Pinpoint the cell where the given text exists, returning its (x, y) midpoint coordinate. 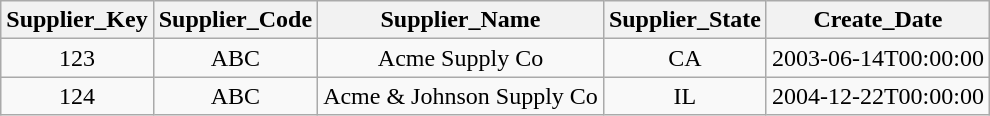
Supplier_Key (77, 20)
2004-12-22T00:00:00 (878, 96)
Acme Supply Co (461, 58)
124 (77, 96)
CA (684, 58)
Acme & Johnson Supply Co (461, 96)
123 (77, 58)
Supplier_State (684, 20)
Create_Date (878, 20)
Supplier_Name (461, 20)
IL (684, 96)
Supplier_Code (235, 20)
2003-06-14T00:00:00 (878, 58)
